Provide the [x, y] coordinate of the cell's center where the given text is located.  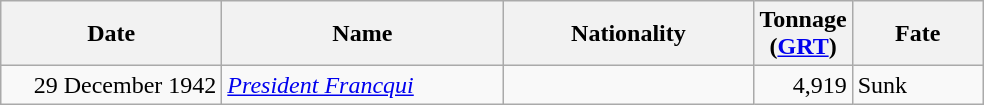
President Francqui [362, 85]
Tonnage(GRT) [803, 34]
Date [112, 34]
4,919 [803, 85]
Nationality [628, 34]
Name [362, 34]
Sunk [918, 85]
29 December 1942 [112, 85]
Fate [918, 34]
